Detect which cell encompasses the target text, then output its (x, y) center coordinate. 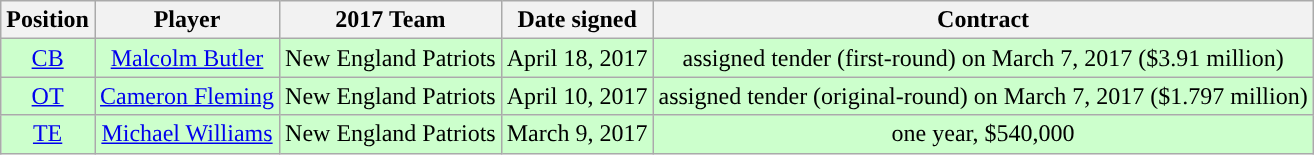
TE (48, 134)
OT (48, 96)
Date signed (577, 20)
Malcolm Butler (186, 58)
Cameron Fleming (186, 96)
April 18, 2017 (577, 58)
March 9, 2017 (577, 134)
assigned tender (first-round) on March 7, 2017 ($3.91 million) (983, 58)
Position (48, 20)
assigned tender (original-round) on March 7, 2017 ($1.797 million) (983, 96)
Michael Williams (186, 134)
Contract (983, 20)
2017 Team (391, 20)
one year, $540,000 (983, 134)
Player (186, 20)
April 10, 2017 (577, 96)
CB (48, 58)
